From the cell containing the given text, extract its center point as [X, Y] coordinate. 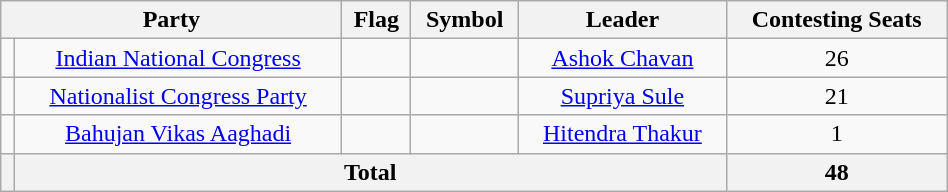
1 [836, 134]
26 [836, 58]
Bahujan Vikas Aaghadi [178, 134]
Indian National Congress [178, 58]
Contesting Seats [836, 20]
Ashok Chavan [622, 58]
Hitendra Thakur [622, 134]
Party [172, 20]
48 [836, 172]
Nationalist Congress Party [178, 96]
Supriya Sule [622, 96]
Total [370, 172]
Symbol [465, 20]
Flag [376, 20]
Leader [622, 20]
21 [836, 96]
